Detect which cell encompasses the target text, then output its (X, Y) center coordinate. 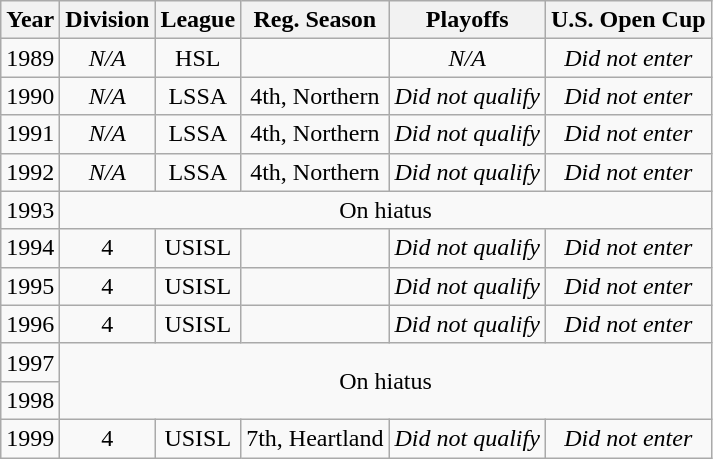
1990 (30, 96)
HSL (198, 58)
Year (30, 20)
U.S. Open Cup (628, 20)
1998 (30, 400)
1999 (30, 438)
1994 (30, 248)
1992 (30, 172)
1995 (30, 286)
1996 (30, 324)
1989 (30, 58)
Division (108, 20)
1997 (30, 362)
7th, Heartland (315, 438)
Playoffs (467, 20)
League (198, 20)
1991 (30, 134)
Reg. Season (315, 20)
1993 (30, 210)
